Locate the cell with the specified text and output its (x, y) center coordinate. 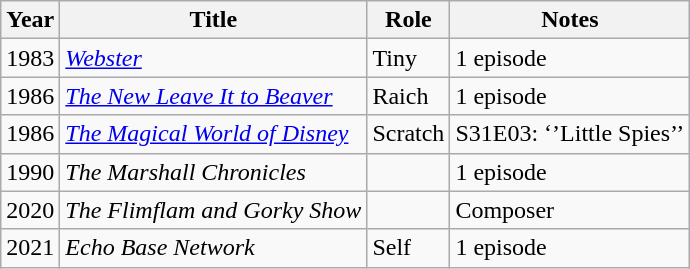
Tiny (408, 58)
S31E03: ‘’Little Spies’’ (570, 134)
1983 (30, 58)
Self (408, 248)
Echo Base Network (214, 248)
Raich (408, 96)
2021 (30, 248)
2020 (30, 210)
Year (30, 20)
Notes (570, 20)
The Flimflam and Gorky Show (214, 210)
Scratch (408, 134)
The Magical World of Disney (214, 134)
1990 (30, 172)
The Marshall Chronicles (214, 172)
Composer (570, 210)
Title (214, 20)
Webster (214, 58)
The New Leave It to Beaver (214, 96)
Role (408, 20)
